Return (X, Y) of the center of cell containing provided text 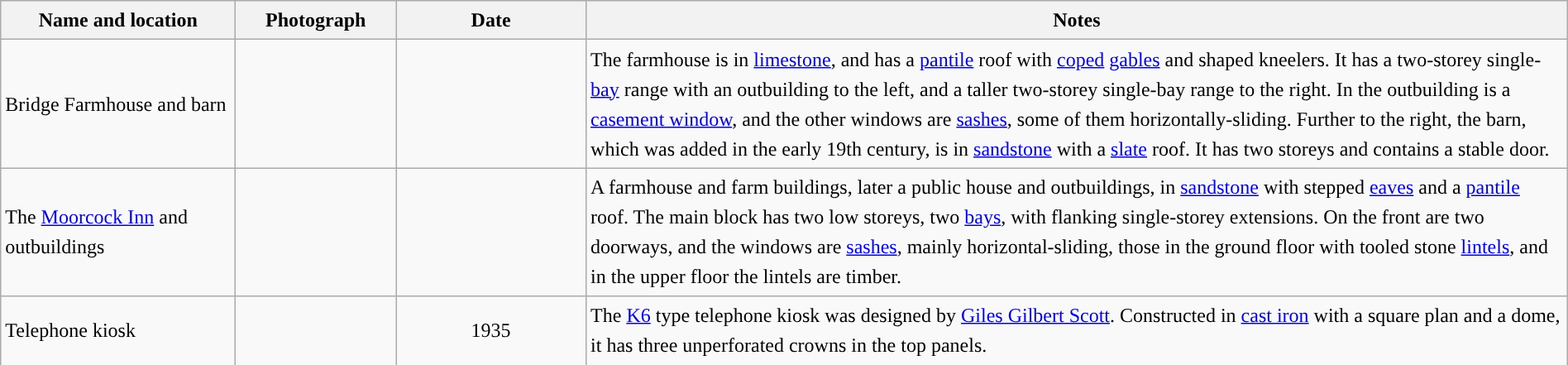
Telephone kiosk (118, 331)
Notes (1077, 20)
1935 (491, 331)
Name and location (118, 20)
The Moorcock Inn and outbuildings (118, 232)
Bridge Farmhouse and barn (118, 104)
Date (491, 20)
Photograph (316, 20)
